Scan for the cell matching the given text and deliver its (x, y) coordinate at center. 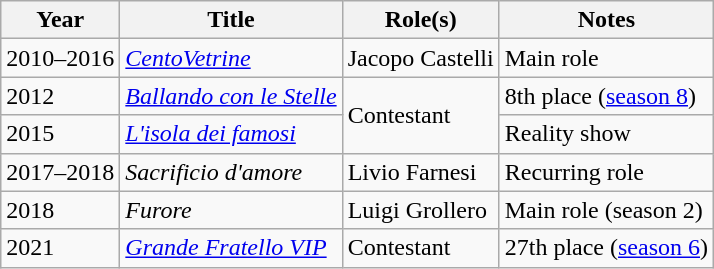
Role(s) (420, 20)
Furore (231, 210)
Sacrificio d'amore (231, 172)
Main role (season 2) (606, 210)
Recurring role (606, 172)
Ballando con le Stelle (231, 96)
27th place (season 6) (606, 248)
2012 (60, 96)
2018 (60, 210)
8th place (season 8) (606, 96)
L'isola dei famosi (231, 134)
Notes (606, 20)
Main role (606, 58)
2017–2018 (60, 172)
Livio Farnesi (420, 172)
Grande Fratello VIP (231, 248)
Luigi Grollero (420, 210)
Title (231, 20)
Year (60, 20)
CentoVetrine (231, 58)
2021 (60, 248)
Jacopo Castelli (420, 58)
Reality show (606, 134)
2010–2016 (60, 58)
2015 (60, 134)
